Identify which cell holds the provided text, then report its (x, y) central coordinate. 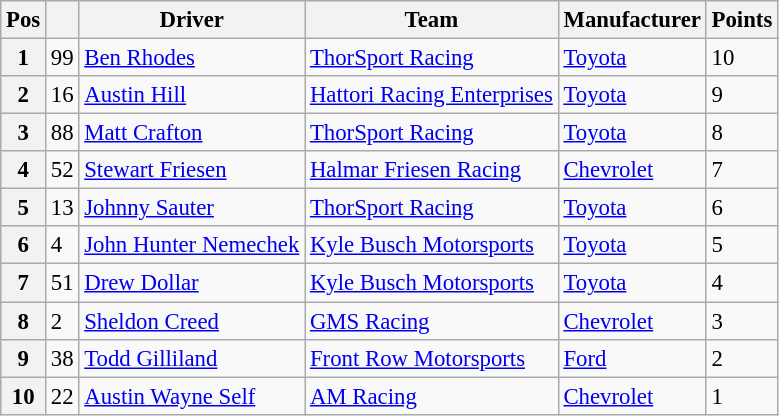
John Hunter Nemechek (192, 245)
Ford (632, 358)
88 (62, 133)
Front Row Motorsports (432, 358)
Driver (192, 20)
Austin Wayne Self (192, 396)
Drew Dollar (192, 283)
Pos (24, 20)
Johnny Sauter (192, 208)
13 (62, 208)
Ben Rhodes (192, 58)
Todd Gilliland (192, 358)
Austin Hill (192, 95)
Halmar Friesen Racing (432, 170)
Stewart Friesen (192, 170)
Points (742, 20)
22 (62, 396)
GMS Racing (432, 321)
16 (62, 95)
51 (62, 283)
Team (432, 20)
Matt Crafton (192, 133)
Sheldon Creed (192, 321)
AM Racing (432, 396)
52 (62, 170)
38 (62, 358)
Hattori Racing Enterprises (432, 95)
Manufacturer (632, 20)
99 (62, 58)
